Identify which cell holds the provided text, then report its (X, Y) central coordinate. 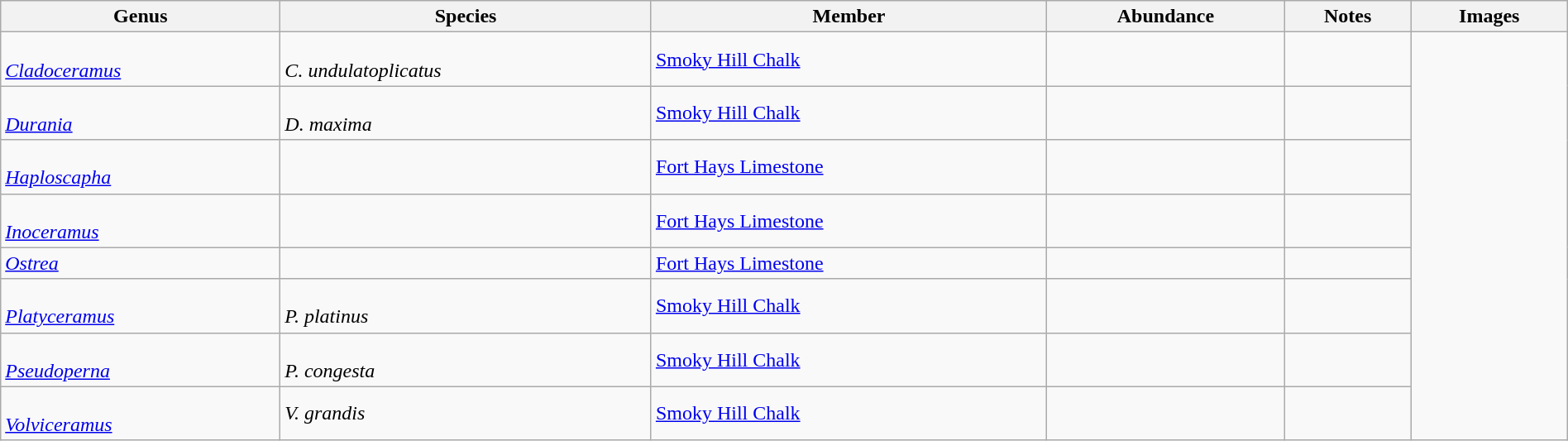
C. undulatoplicatus (466, 60)
Abundance (1166, 17)
Volviceramus (141, 414)
Images (1489, 17)
Member (849, 17)
Notes (1348, 17)
Genus (141, 17)
Pseudoperna (141, 359)
V. grandis (466, 414)
P. platinus (466, 306)
Ostrea (141, 263)
Platyceramus (141, 306)
Inoceramus (141, 220)
Cladoceramus (141, 60)
Durania (141, 113)
D. maxima (466, 113)
P. congesta (466, 359)
Haploscapha (141, 167)
Species (466, 17)
